Detect which cell encompasses the target text, then output its (X, Y) center coordinate. 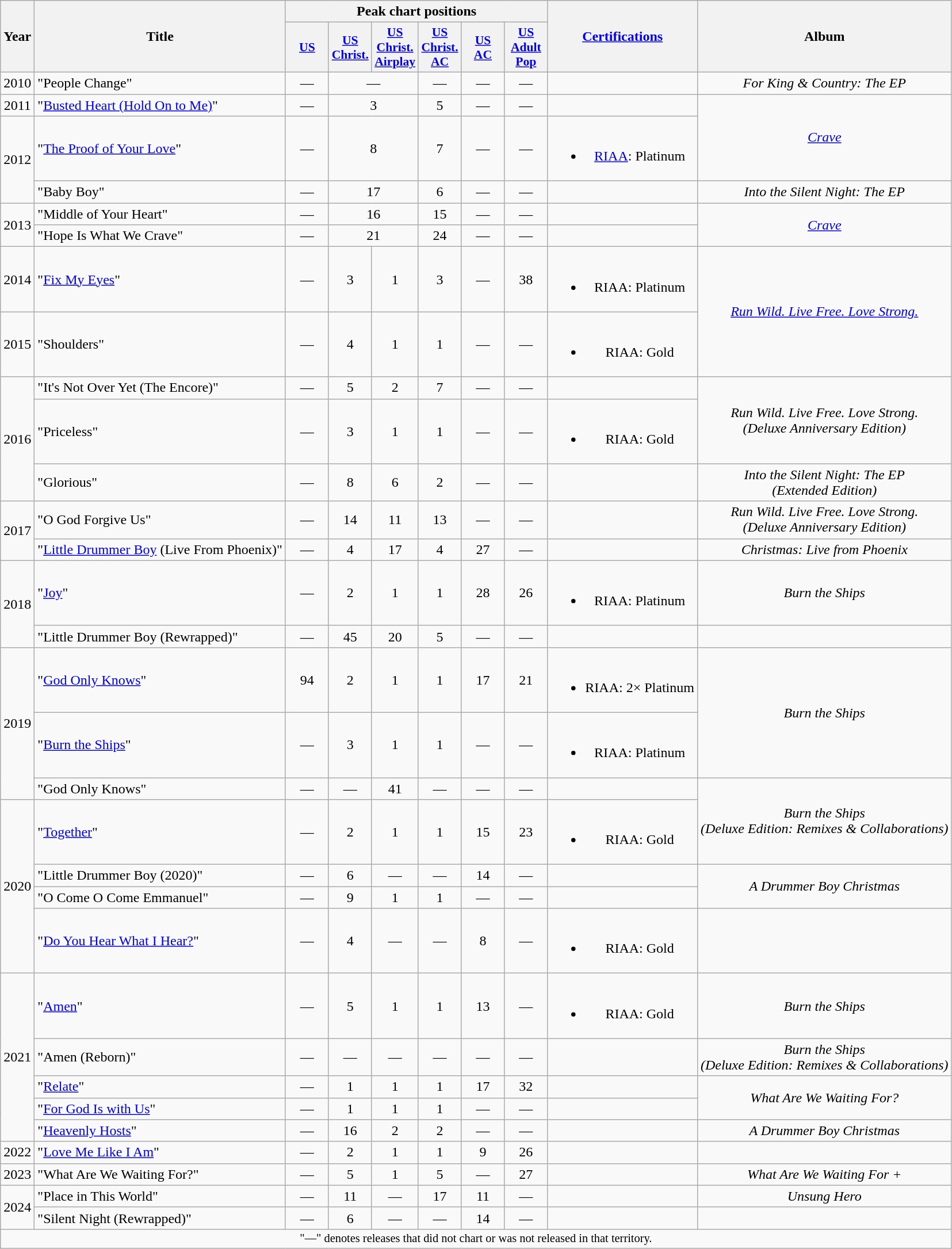
"Little Drummer Boy (Rewrapped)" (160, 636)
2012 (17, 160)
2021 (17, 1057)
"Amen" (160, 1006)
What Are We Waiting For? (824, 1098)
"People Change" (160, 83)
32 (526, 1087)
"Middle of Your Heart" (160, 214)
Year (17, 37)
Into the Silent Night: The EP(Extended Edition) (824, 482)
28 (483, 593)
"O God Forgive Us" (160, 520)
2023 (17, 1174)
2017 (17, 530)
"Priceless" (160, 431)
"Hope Is What We Crave" (160, 236)
USAC (483, 47)
2015 (17, 344)
Album (824, 37)
2014 (17, 280)
2020 (17, 887)
2018 (17, 604)
"Heavenly Hosts" (160, 1130)
Unsung Hero (824, 1196)
"Baby Boy" (160, 192)
41 (395, 789)
"It's Not Over Yet (The Encore)" (160, 388)
20 (395, 636)
USAdult Pop (526, 47)
"Joy" (160, 593)
23 (526, 832)
"Little Drummer Boy (Live From Phoenix)" (160, 549)
What Are We Waiting For + (824, 1174)
2019 (17, 723)
"Burn the Ships" (160, 744)
"Relate" (160, 1087)
"Do You Hear What I Hear?" (160, 941)
Peak chart positions (416, 12)
"Place in This World" (160, 1196)
Title (160, 37)
"O Come O Come Emmanuel" (160, 897)
"Shoulders" (160, 344)
"Little Drummer Boy (2020)" (160, 876)
USChrist. (350, 47)
US (307, 47)
2010 (17, 83)
Certifications (622, 37)
Into the Silent Night: The EP (824, 192)
"Together" (160, 832)
"Fix My Eyes" (160, 280)
2024 (17, 1207)
"Love Me Like I Am" (160, 1152)
USChrist.AC (439, 47)
Run Wild. Live Free. Love Strong. (824, 312)
RIAA: 2× Platinum (622, 680)
Christmas: Live from Phoenix (824, 549)
For King & Country: The EP (824, 83)
2013 (17, 225)
2022 (17, 1152)
"Glorious" (160, 482)
USChrist. Airplay (395, 47)
38 (526, 280)
"—" denotes releases that did not chart or was not released in that territory. (476, 1239)
"Busted Heart (Hold On to Me)" (160, 105)
2016 (17, 439)
"What Are We Waiting For?" (160, 1174)
2011 (17, 105)
94 (307, 680)
"Amen (Reborn)" (160, 1057)
"Silent Night (Rewrapped)" (160, 1218)
24 (439, 236)
45 (350, 636)
"The Proof of Your Love" (160, 148)
"For God Is with Us" (160, 1109)
